Search for the cell housing the specified text and yield its (x, y) center coordinate. 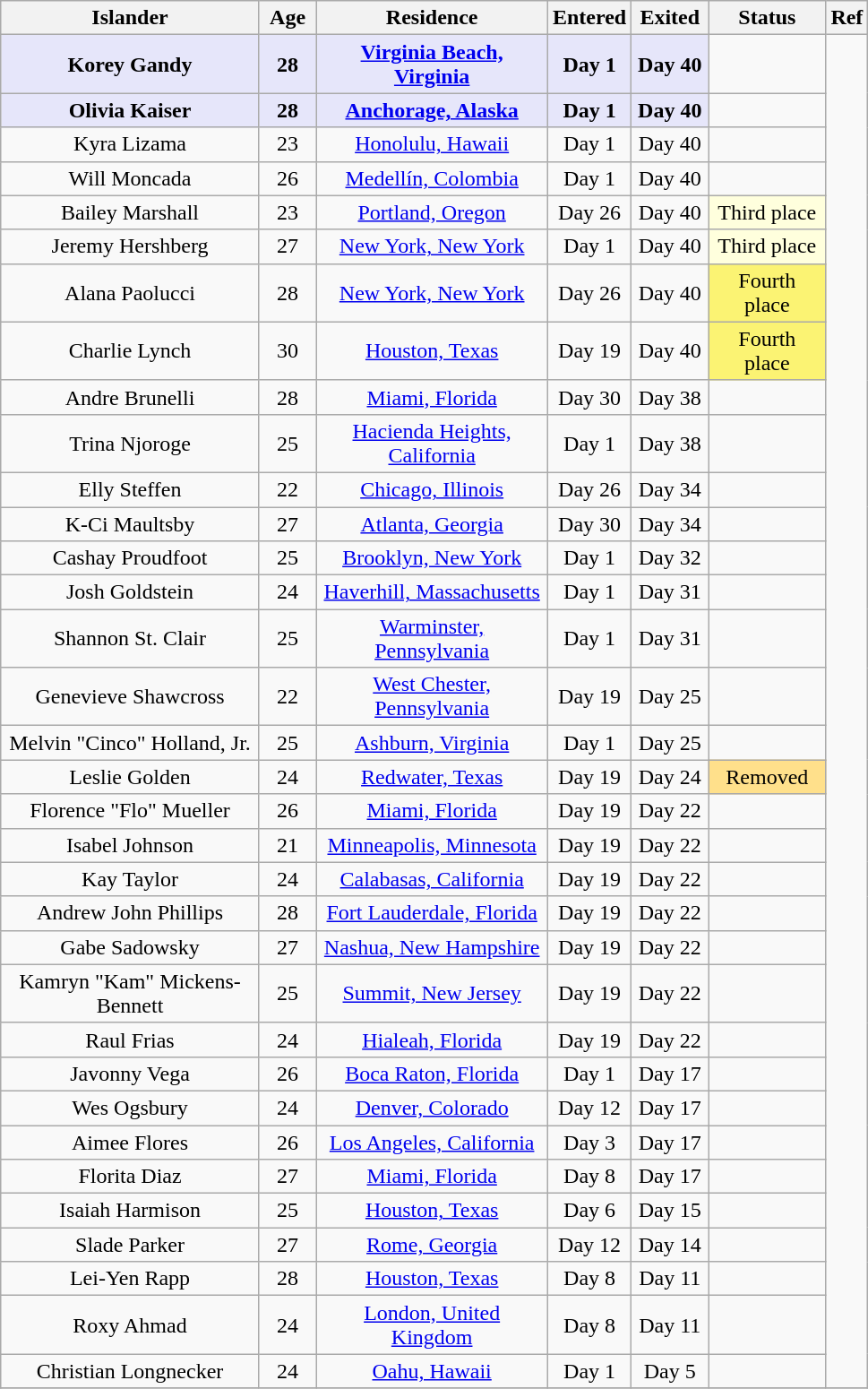
Status (767, 18)
Removed (767, 777)
Kamryn "Kam" Mickens-Bennett (131, 993)
Slade Parker (131, 1245)
Day 24 (670, 777)
Andre Brunelli (131, 397)
Minneapolis, Minnesota (432, 845)
Summit, New Jersey (432, 993)
Ashburn, Virginia (432, 743)
London, United Kingdom (432, 1324)
Kyra Lizama (131, 144)
Atlanta, Georgia (432, 524)
Ref (847, 18)
K-Ci Maultsby (131, 524)
Day 15 (670, 1211)
Melvin "Cinco" Holland, Jr. (131, 743)
Javonny Vega (131, 1074)
West Chester, Pennsylvania (432, 697)
Boca Raton, Florida (432, 1074)
Medellín, Colombia (432, 178)
Honolulu, Hawaii (432, 144)
Gabe Sadowsky (131, 947)
Residence (432, 18)
Korey Gandy (131, 65)
Chicago, Illinois (432, 489)
Day 5 (670, 1371)
Will Moncada (131, 178)
Christian Longnecker (131, 1371)
Oahu, Hawaii (432, 1371)
Josh Goldstein (131, 592)
Redwater, Texas (432, 777)
Shannon St. Clair (131, 638)
21 (288, 845)
Hacienda Heights, California (432, 443)
Genevieve Shawcross (131, 697)
Portland, Oregon (432, 212)
Kay Taylor (131, 879)
Day 6 (589, 1211)
Day 3 (589, 1143)
Warminster, Pennsylvania (432, 638)
Alana Paolucci (131, 292)
Entered (589, 18)
Los Angeles, California (432, 1143)
Trina Njoroge (131, 443)
Day 32 (670, 558)
Leslie Golden (131, 777)
Bailey Marshall (131, 212)
Isaiah Harmison (131, 1211)
Day 14 (670, 1245)
Roxy Ahmad (131, 1324)
Isabel Johnson (131, 845)
Aimee Flores (131, 1143)
Cashay Proudfoot (131, 558)
Hialeah, Florida (432, 1040)
Nashua, New Hampshire (432, 947)
Olivia Kaiser (131, 110)
30 (288, 351)
Anchorage, Alaska (432, 110)
Charlie Lynch (131, 351)
Age (288, 18)
Exited (670, 18)
Jeremy Hershberg (131, 246)
Andrew John Phillips (131, 913)
Fort Lauderdale, Florida (432, 913)
Elly Steffen (131, 489)
Lei-Yen Rapp (131, 1279)
Florence "Flo" Mueller (131, 811)
Virginia Beach, Virginia (432, 65)
Denver, Colorado (432, 1108)
Haverhill, Massachusetts (432, 592)
Brooklyn, New York (432, 558)
Calabasas, California (432, 879)
Florita Diaz (131, 1177)
Rome, Georgia (432, 1245)
Raul Frias (131, 1040)
Wes Ogsbury (131, 1108)
Islander (131, 18)
